From the cell containing the given text, extract its center point as [x, y] coordinate. 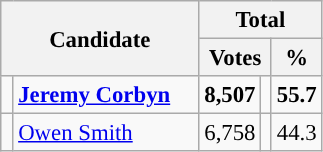
% [296, 58]
Owen Smith [106, 133]
Jeremy Corbyn [106, 95]
44.3 [296, 133]
Candidate [100, 38]
8,507 [230, 95]
55.7 [296, 95]
Votes [236, 58]
6,758 [230, 133]
Total [260, 20]
